Search for the cell housing the specified text and yield its (x, y) center coordinate. 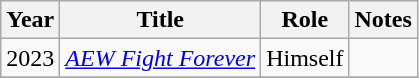
2023 (30, 58)
Year (30, 20)
Himself (305, 58)
Title (160, 20)
AEW Fight Forever (160, 58)
Notes (383, 20)
Role (305, 20)
